Find where the given text appears and provide that cell's center as [x, y] coordinate. 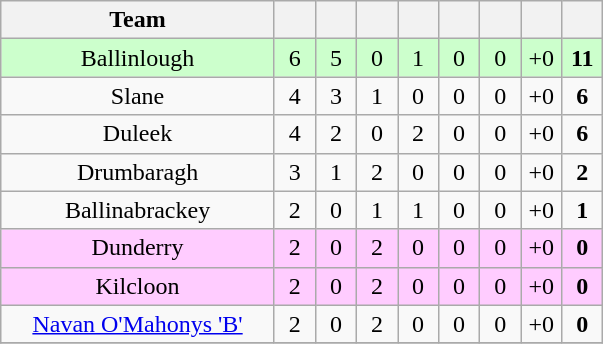
Kilcloon [138, 286]
Duleek [138, 134]
Drumbaragh [138, 172]
Slane [138, 96]
Ballinabrackey [138, 210]
Navan O'Mahonys 'B' [138, 324]
Dunderry [138, 248]
11 [582, 58]
Ballinlough [138, 58]
Team [138, 20]
5 [336, 58]
